Detect which cell encompasses the target text, then output its [x, y] center coordinate. 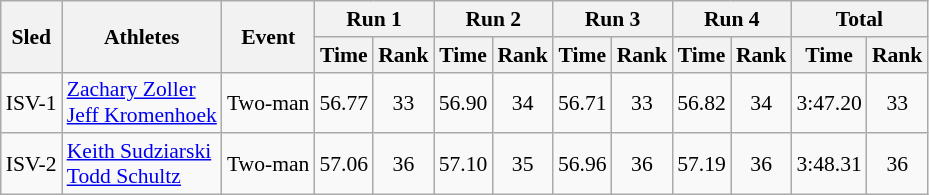
Sled [32, 36]
ISV-2 [32, 164]
ISV-1 [32, 102]
56.96 [582, 164]
35 [522, 164]
Run 2 [494, 19]
Run 3 [612, 19]
Event [268, 36]
Run 4 [732, 19]
56.90 [464, 102]
56.71 [582, 102]
3:48.31 [828, 164]
Zachary ZollerJeff Kromenhoek [142, 102]
Total [859, 19]
57.19 [702, 164]
56.77 [344, 102]
57.06 [344, 164]
3:47.20 [828, 102]
57.10 [464, 164]
56.82 [702, 102]
Run 1 [374, 19]
Athletes [142, 36]
Keith SudziarskiTodd Schultz [142, 164]
